Search for the cell housing the specified text and yield its (X, Y) center coordinate. 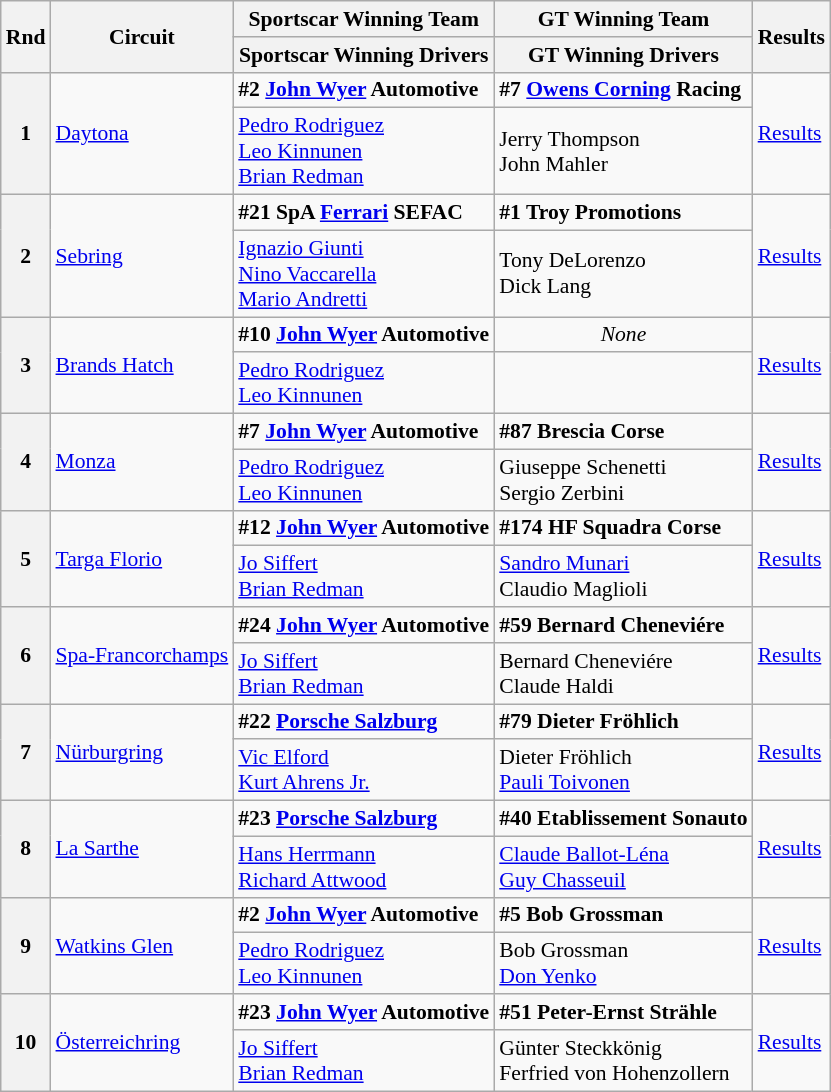
Pedro Rodriguez Leo Kinnunen Brian Redman (364, 152)
None (623, 335)
#7 John Wyer Automotive (364, 432)
Sportscar Winning Drivers (364, 55)
Giuseppe Schenetti Sergio Zerbini (623, 480)
#23 Porsche Salzburg (364, 819)
Spa-Francorchamps (142, 656)
Daytona (142, 133)
Watkins Glen (142, 946)
Rnd (26, 36)
#59 Bernard Cheneviére (623, 625)
8 (26, 850)
#174 HF Squadra Corse (623, 528)
Claude Ballot-Léna Guy Chasseuil (623, 866)
Sebring (142, 256)
Ignazio Giunti Nino Vaccarella Mario Andretti (364, 274)
#5 Bob Grossman (623, 915)
2 (26, 256)
Bob Grossman Don Yenko (623, 964)
Sandro Munari Claudio Maglioli (623, 576)
#87 Brescia Corse (623, 432)
Targa Florio (142, 558)
Vic Elford Kurt Ahrens Jr. (364, 770)
#79 Dieter Fröhlich (623, 722)
GT Winning Drivers (623, 55)
Österreichring (142, 1042)
Hans Herrmann Richard Attwood (364, 866)
#12 John Wyer Automotive (364, 528)
#22 Porsche Salzburg (364, 722)
Brands Hatch (142, 366)
Bernard Cheneviére Claude Haldi (623, 674)
1 (26, 133)
#24 John Wyer Automotive (364, 625)
#23 John Wyer Automotive (364, 1012)
#1 Troy Promotions (623, 213)
GT Winning Team (623, 19)
6 (26, 656)
#21 SpA Ferrari SEFAC (364, 213)
Dieter Fröhlich Pauli Toivonen (623, 770)
#10 John Wyer Automotive (364, 335)
9 (26, 946)
Circuit (142, 36)
10 (26, 1042)
Jerry Thompson John Mahler (623, 152)
3 (26, 366)
#7 Owens Corning Racing (623, 90)
5 (26, 558)
7 (26, 752)
#40 Etablissement Sonauto (623, 819)
Nürburgring (142, 752)
#51 Peter-Ernst Strähle (623, 1012)
Monza (142, 462)
La Sarthe (142, 850)
Sportscar Winning Team (364, 19)
Günter Steckkönig Ferfried von Hohenzollern (623, 1060)
Tony DeLorenzo Dick Lang (623, 274)
4 (26, 462)
